Provide the [x, y] coordinate of the cell's center where the given text is located.  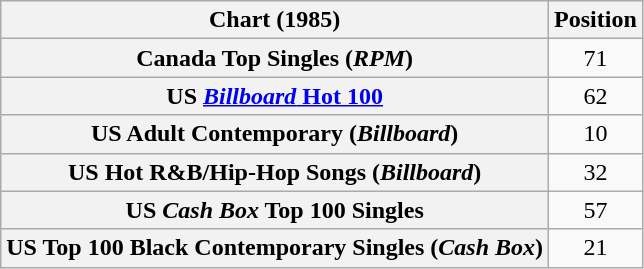
71 [596, 58]
US Billboard Hot 100 [275, 96]
57 [596, 210]
US Adult Contemporary (Billboard) [275, 134]
62 [596, 96]
Canada Top Singles (RPM) [275, 58]
Chart (1985) [275, 20]
US Hot R&B/Hip-Hop Songs (Billboard) [275, 172]
US Cash Box Top 100 Singles [275, 210]
21 [596, 248]
32 [596, 172]
Position [596, 20]
US Top 100 Black Contemporary Singles (Cash Box) [275, 248]
10 [596, 134]
